Scan for the cell matching the given text and deliver its (X, Y) coordinate at center. 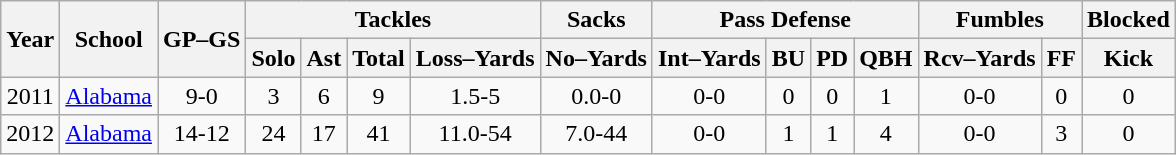
24 (274, 134)
Tackles (393, 20)
2011 (30, 96)
Ast (324, 58)
Rcv–Yards (980, 58)
6 (324, 96)
14-12 (202, 134)
11.0-54 (475, 134)
Pass Defense (785, 20)
Total (379, 58)
17 (324, 134)
GP–GS (202, 39)
0.0-0 (596, 96)
PD (832, 58)
Year (30, 39)
FF (1061, 58)
QBH (886, 58)
41 (379, 134)
BU (788, 58)
School (109, 39)
9 (379, 96)
2012 (30, 134)
Solo (274, 58)
Sacks (596, 20)
Loss–Yards (475, 58)
Blocked (1129, 20)
9-0 (202, 96)
No–Yards (596, 58)
1.5-5 (475, 96)
7.0-44 (596, 134)
Int–Yards (709, 58)
Fumbles (1000, 20)
Kick (1129, 58)
4 (886, 134)
